Locate the cell with the specified text and output its [x, y] center coordinate. 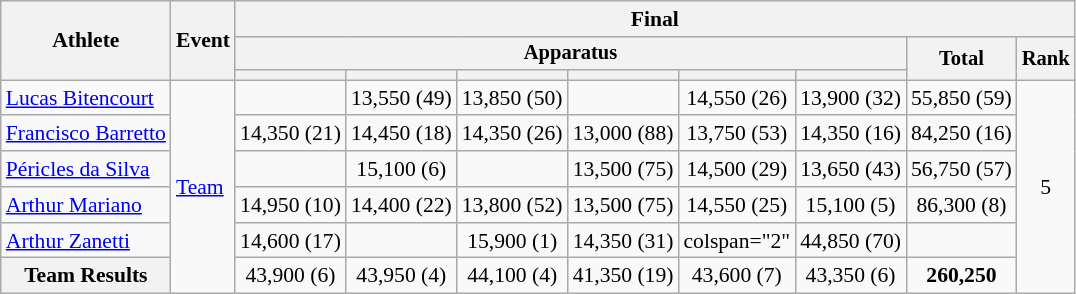
Francisco Barretto [86, 134]
Apparatus [570, 54]
Final [654, 19]
14,550 (25) [736, 205]
Event [203, 40]
44,100 (4) [512, 276]
15,900 (1) [512, 241]
41,350 (19) [624, 276]
13,550 (49) [402, 98]
14,450 (18) [402, 134]
13,900 (32) [850, 98]
Arthur Mariano [86, 205]
Team [203, 187]
43,900 (6) [290, 276]
14,350 (21) [290, 134]
14,350 (31) [624, 241]
55,850 (59) [962, 98]
15,100 (5) [850, 205]
13,650 (43) [850, 169]
14,350 (16) [850, 134]
14,600 (17) [290, 241]
13,800 (52) [512, 205]
13,850 (50) [512, 98]
colspan="2" [736, 241]
Team Results [86, 276]
5 [1046, 187]
13,750 (53) [736, 134]
43,600 (7) [736, 276]
44,850 (70) [850, 241]
260,250 [962, 276]
Athlete [86, 40]
Rank [1046, 58]
15,100 (6) [402, 169]
43,350 (6) [850, 276]
14,500 (29) [736, 169]
14,550 (26) [736, 98]
Lucas Bitencourt [86, 98]
Arthur Zanetti [86, 241]
56,750 (57) [962, 169]
14,950 (10) [290, 205]
Total [962, 58]
84,250 (16) [962, 134]
Péricles da Silva [86, 169]
13,000 (88) [624, 134]
14,400 (22) [402, 205]
43,950 (4) [402, 276]
86,300 (8) [962, 205]
14,350 (26) [512, 134]
